Provide the [X, Y] coordinate of the cell's center where the given text is located.  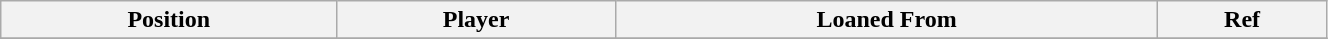
Position [169, 20]
Loaned From [886, 20]
Ref [1242, 20]
Player [476, 20]
